From the cell containing the given text, extract its center point as (x, y) coordinate. 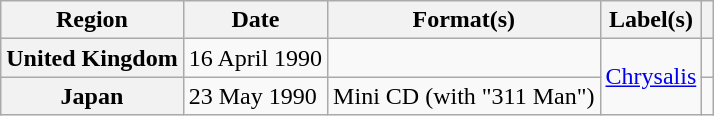
23 May 1990 (255, 96)
Mini CD (with "311 Man") (464, 96)
16 April 1990 (255, 58)
Label(s) (651, 20)
Japan (92, 96)
Region (92, 20)
Format(s) (464, 20)
United Kingdom (92, 58)
Date (255, 20)
Chrysalis (651, 77)
